Capture the cell that displays the provided text and extract its [X, Y] central coordinate. 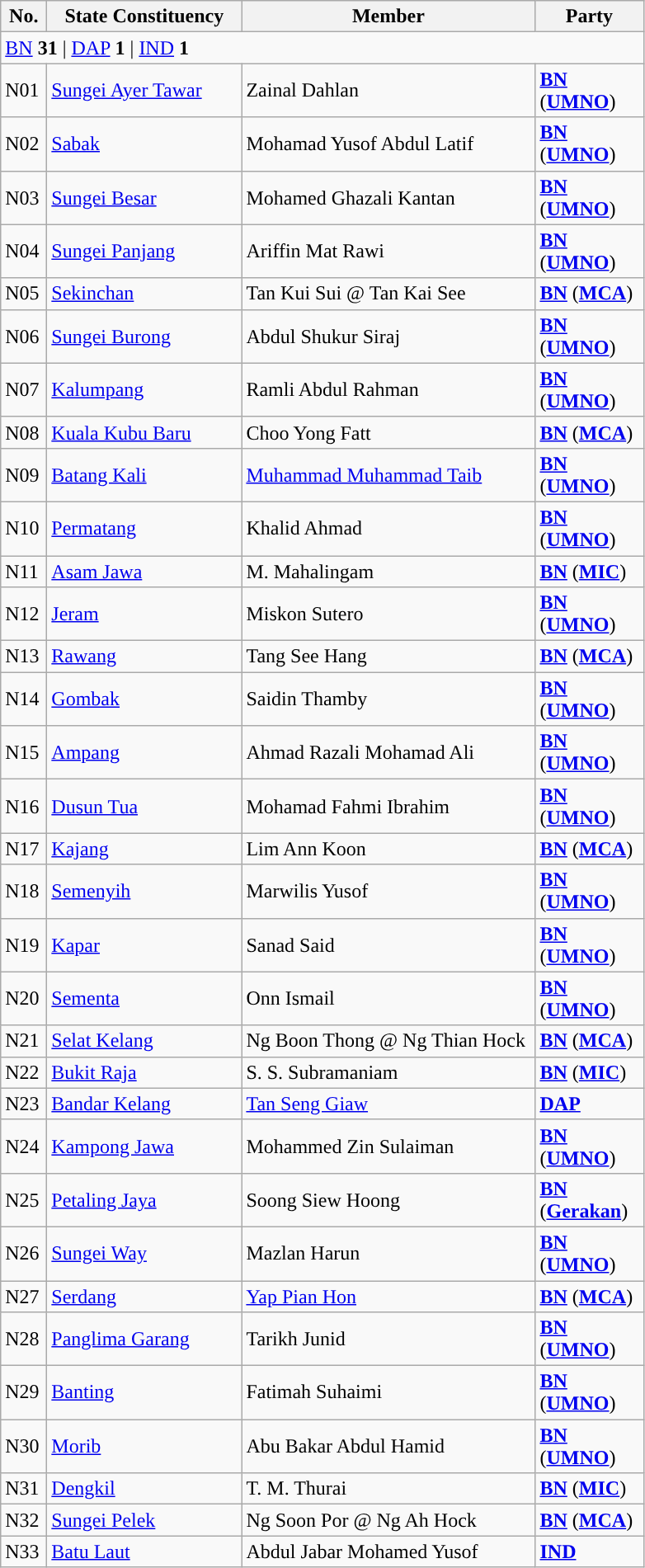
Soong Siew Hoong [388, 1199]
Sungei Way [144, 1254]
Kalumpang [144, 389]
N02 [24, 144]
N12 [24, 614]
N31 [24, 1489]
Mazlan Harun [388, 1254]
N17 [24, 849]
Saidin Thamby [388, 699]
Ampang [144, 752]
Dengkil [144, 1489]
Lim Ann Koon [388, 849]
Sekinchan [144, 294]
Yap Pian Hon [388, 1296]
N09 [24, 475]
Semenyih [144, 891]
No. [24, 16]
Banting [144, 1392]
DAP [589, 1104]
Tang See Hang [388, 657]
N27 [24, 1296]
Ahmad Razali Mohamad Ali [388, 752]
Mohammed Zin Sulaiman [388, 1147]
N14 [24, 699]
N03 [24, 198]
N20 [24, 998]
Ramli Abdul Rahman [388, 389]
N25 [24, 1199]
Khalid Ahmad [388, 528]
Zainal Dahlan [388, 91]
Rawang [144, 657]
Marwilis Yusof [388, 891]
Mohamad Fahmi Ibrahim [388, 807]
Morib [144, 1447]
Mohamad Yusof Abdul Latif [388, 144]
N16 [24, 807]
N21 [24, 1041]
Bukit Raja [144, 1072]
Tan Kui Sui @ Tan Kai See [388, 294]
Batu Laut [144, 1552]
N30 [24, 1447]
Abdul Shukur Siraj [388, 337]
N10 [24, 528]
BN 31 | DAP 1 | IND 1 [322, 48]
N06 [24, 337]
Onn Ismail [388, 998]
Abdul Jabar Mohamed Yusof [388, 1552]
State Constituency [144, 16]
Kuala Kubu Baru [144, 432]
Miskon Sutero [388, 614]
T. M. Thurai [388, 1489]
N32 [24, 1520]
Selat Kelang [144, 1041]
Ng Soon Por @ Ng Ah Hock [388, 1520]
Sungei Pelek [144, 1520]
N13 [24, 657]
Ng Boon Thong @ Ng Thian Hock [388, 1041]
M. Mahalingam [388, 572]
Choo Yong Fatt [388, 432]
Dusun Tua [144, 807]
BN (Gerakan) [589, 1199]
Bandar Kelang [144, 1104]
Mohamed Ghazali Kantan [388, 198]
N29 [24, 1392]
Panglima Garang [144, 1340]
N01 [24, 91]
Party [589, 16]
Fatimah Suhaimi [388, 1392]
N28 [24, 1340]
Tarikh Junid [388, 1340]
N19 [24, 945]
Sungei Besar [144, 198]
Sungei Ayer Tawar [144, 91]
N18 [24, 891]
N24 [24, 1147]
N04 [24, 251]
N05 [24, 294]
N22 [24, 1072]
N23 [24, 1104]
N26 [24, 1254]
Tan Seng Giaw [388, 1104]
Sanad Said [388, 945]
Petaling Jaya [144, 1199]
Sabak [144, 144]
N33 [24, 1552]
Ariffin Mat Rawi [388, 251]
N11 [24, 572]
Jeram [144, 614]
Permatang [144, 528]
Asam Jawa [144, 572]
Gombak [144, 699]
Serdang [144, 1296]
Batang Kali [144, 475]
N08 [24, 432]
Sungei Burong [144, 337]
S. S. Subramaniam [388, 1072]
Sementa [144, 998]
Kapar [144, 945]
N15 [24, 752]
Kampong Jawa [144, 1147]
Sungei Panjang [144, 251]
Abu Bakar Abdul Hamid [388, 1447]
Member [388, 16]
Kajang [144, 849]
IND [589, 1552]
N07 [24, 389]
Muhammad Muhammad Taib [388, 475]
